Provide the [X, Y] coordinate of the cell's center where the given text is located.  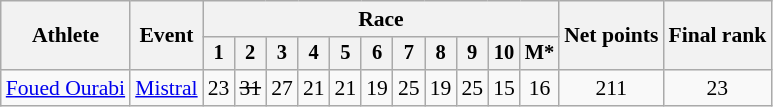
Foued Ourabi [66, 88]
5 [346, 54]
9 [472, 54]
211 [611, 88]
6 [377, 54]
27 [282, 88]
M* [540, 54]
16 [540, 88]
Net points [611, 36]
Event [166, 36]
7 [409, 54]
Mistral [166, 88]
Final rank [717, 36]
2 [250, 54]
Race [381, 19]
8 [441, 54]
3 [282, 54]
31 [250, 88]
1 [219, 54]
15 [504, 88]
4 [314, 54]
Athlete [66, 36]
10 [504, 54]
